Capture the cell that displays the provided text and extract its (x, y) central coordinate. 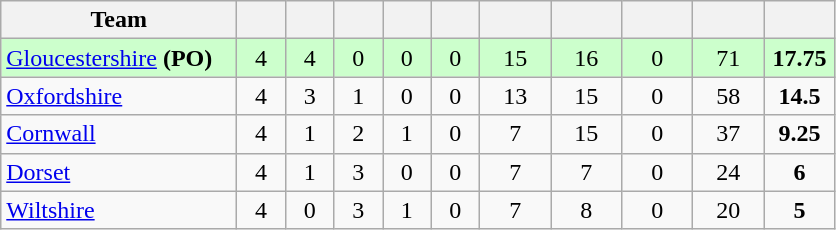
9.25 (800, 134)
8 (586, 210)
16 (586, 58)
2 (358, 134)
Gloucestershire (PO) (119, 58)
71 (728, 58)
Oxfordshire (119, 96)
58 (728, 96)
Wiltshire (119, 210)
6 (800, 172)
14.5 (800, 96)
5 (800, 210)
Cornwall (119, 134)
17.75 (800, 58)
13 (516, 96)
37 (728, 134)
20 (728, 210)
Team (119, 20)
24 (728, 172)
Dorset (119, 172)
